Search for the cell housing the specified text and yield its (X, Y) center coordinate. 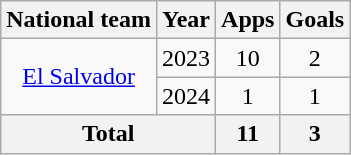
Goals (315, 20)
Year (186, 20)
11 (248, 134)
El Salvador (79, 77)
National team (79, 20)
Total (108, 134)
10 (248, 58)
Apps (248, 20)
2023 (186, 58)
2 (315, 58)
3 (315, 134)
2024 (186, 96)
